Return the [x, y] coordinate for the center point of the cell that contains the specified text.  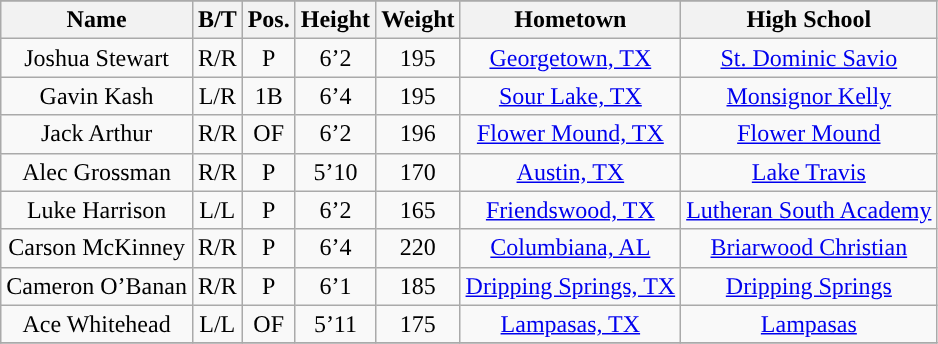
Georgetown, TX [570, 58]
Lampasas, TX [570, 324]
170 [418, 172]
Dripping Springs, TX [570, 286]
Monsignor Kelly [809, 96]
Sour Lake, TX [570, 96]
Cameron O’Banan [97, 286]
185 [418, 286]
Briarwood Christian [809, 248]
Gavin Kash [97, 96]
Lutheran South Academy [809, 210]
St. Dominic Savio [809, 58]
Austin, TX [570, 172]
Ace Whitehead [97, 324]
B/T [217, 20]
Name [97, 20]
Columbiana, AL [570, 248]
Height [335, 20]
Lampasas [809, 324]
Jack Arthur [97, 134]
Pos. [268, 20]
5’11 [335, 324]
175 [418, 324]
196 [418, 134]
Dripping Springs [809, 286]
Lake Travis [809, 172]
Joshua Stewart [97, 58]
Luke Harrison [97, 210]
Weight [418, 20]
High School [809, 20]
165 [418, 210]
5’10 [335, 172]
Hometown [570, 20]
Alec Grossman [97, 172]
Flower Mound, TX [570, 134]
Carson McKinney [97, 248]
Flower Mound [809, 134]
Friendswood, TX [570, 210]
220 [418, 248]
L/R [217, 96]
1B [268, 96]
6’1 [335, 286]
